Scan for the cell matching the given text and deliver its [x, y] coordinate at center. 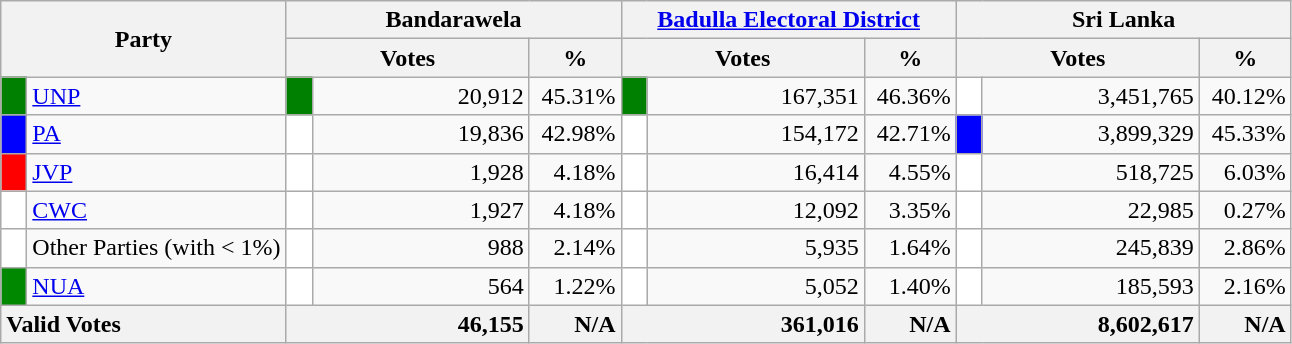
3,899,329 [1090, 134]
361,016 [742, 324]
JVP [156, 172]
4.55% [910, 172]
Bandarawela [454, 20]
564 [420, 286]
2.86% [1245, 248]
6.03% [1245, 172]
1.64% [910, 248]
1,928 [420, 172]
16,414 [756, 172]
2.14% [575, 248]
Sri Lanka [1124, 20]
45.31% [575, 96]
22,985 [1090, 210]
PA [156, 134]
988 [420, 248]
19,836 [420, 134]
20,912 [420, 96]
245,839 [1090, 248]
1.22% [575, 286]
46.36% [910, 96]
3.35% [910, 210]
5,052 [756, 286]
2.16% [1245, 286]
185,593 [1090, 286]
Party [144, 39]
42.98% [575, 134]
3,451,765 [1090, 96]
1.40% [910, 286]
45.33% [1245, 134]
Other Parties (with < 1%) [156, 248]
42.71% [910, 134]
518,725 [1090, 172]
46,155 [408, 324]
Badulla Electoral District [788, 20]
12,092 [756, 210]
154,172 [756, 134]
8,602,617 [1078, 324]
1,927 [420, 210]
167,351 [756, 96]
Valid Votes [144, 324]
UNP [156, 96]
0.27% [1245, 210]
CWC [156, 210]
5,935 [756, 248]
NUA [156, 286]
40.12% [1245, 96]
